Scan for the cell matching the given text and deliver its (x, y) coordinate at center. 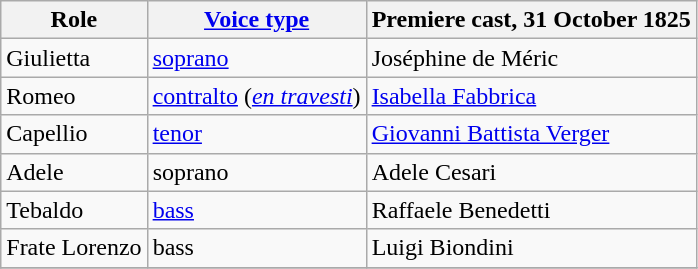
tenor (256, 134)
Giovanni Battista Verger (531, 134)
Adele Cesari (531, 172)
Giulietta (74, 58)
Capellio (74, 134)
Premiere cast, 31 October 1825 (531, 20)
Isabella Fabbrica (531, 96)
Frate Lorenzo (74, 248)
Joséphine de Méric (531, 58)
Voice type (256, 20)
contralto (en travesti) (256, 96)
Romeo (74, 96)
Raffaele Benedetti (531, 210)
Luigi Biondini (531, 248)
Adele (74, 172)
Tebaldo (74, 210)
Role (74, 20)
